Extract the [x, y] coordinate from the center of the cell holding the provided text.  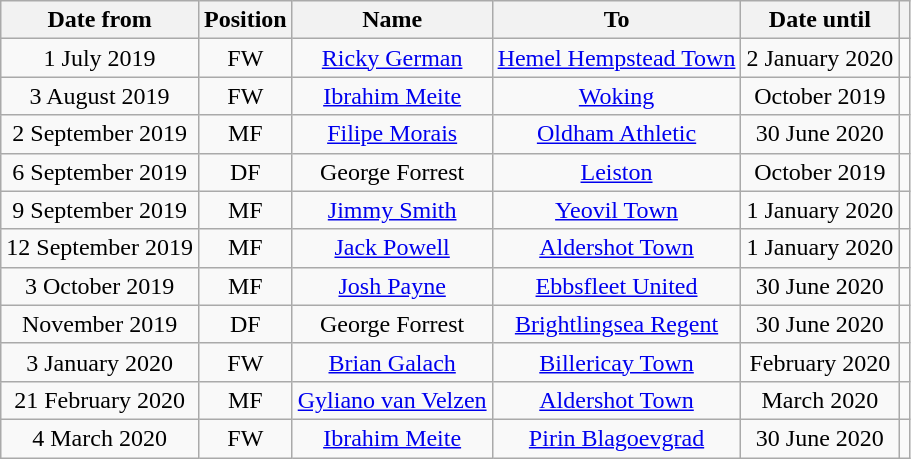
Leiston [616, 172]
1 July 2019 [100, 58]
Yeovil Town [616, 210]
March 2020 [820, 400]
Brightlingsea Regent [616, 324]
Date until [820, 20]
Position [245, 20]
3 January 2020 [100, 362]
Gyliano van Velzen [392, 400]
3 October 2019 [100, 286]
February 2020 [820, 362]
November 2019 [100, 324]
Hemel Hempstead Town [616, 58]
Woking [616, 96]
3 August 2019 [100, 96]
Jimmy Smith [392, 210]
Ebbsfleet United [616, 286]
2 September 2019 [100, 134]
6 September 2019 [100, 172]
Jack Powell [392, 248]
4 March 2020 [100, 438]
12 September 2019 [100, 248]
Pirin Blagoevgrad [616, 438]
Name [392, 20]
Josh Payne [392, 286]
Brian Galach [392, 362]
Billericay Town [616, 362]
Date from [100, 20]
Filipe Morais [392, 134]
Ricky German [392, 58]
21 February 2020 [100, 400]
To [616, 20]
2 January 2020 [820, 58]
9 September 2019 [100, 210]
Oldham Athletic [616, 134]
